Identify which cell holds the provided text, then report its [X, Y] central coordinate. 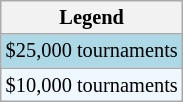
$10,000 tournaments [92, 85]
Legend [92, 17]
$25,000 tournaments [92, 51]
